Identify which cell holds the provided text, then report its (x, y) central coordinate. 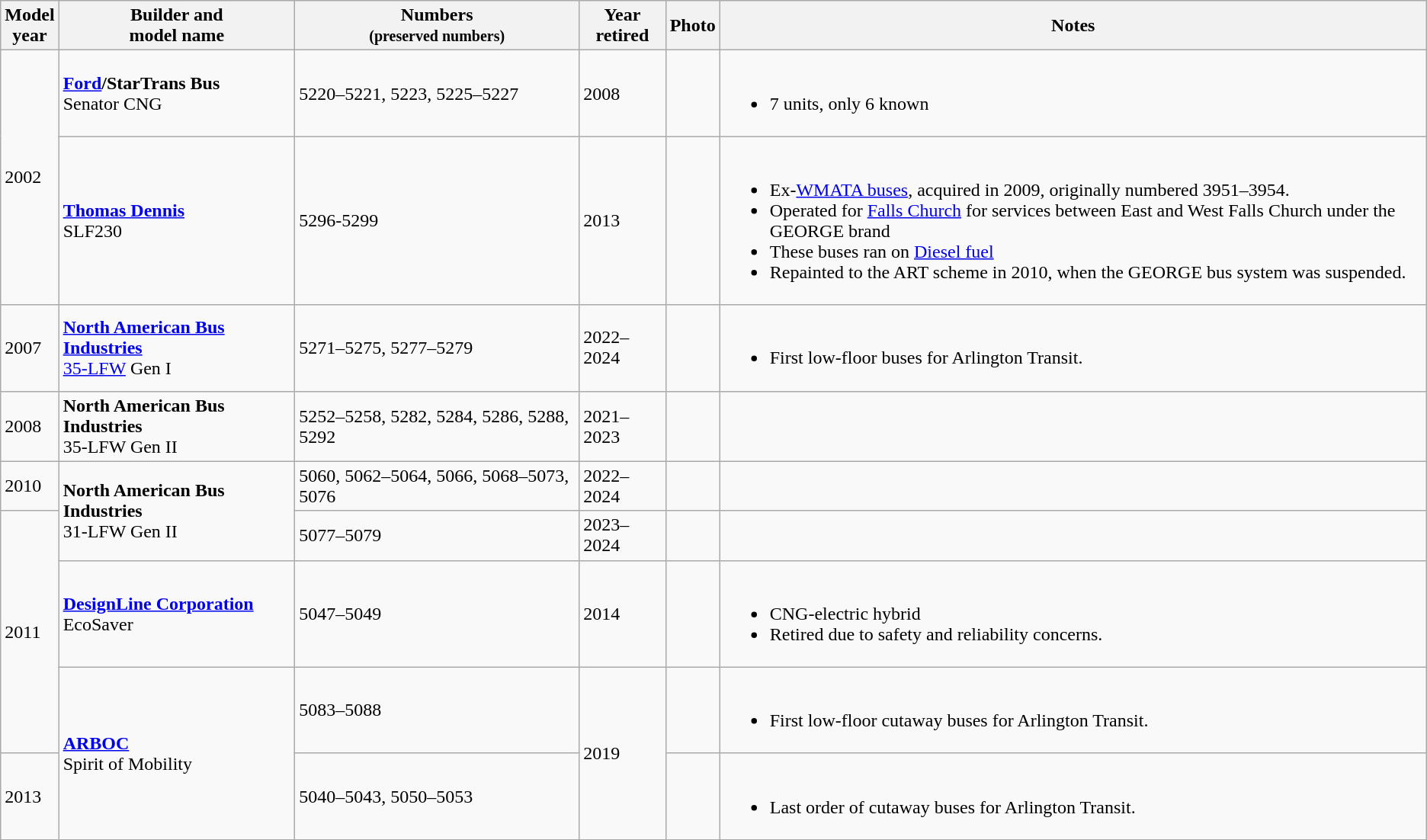
7 units, only 6 known (1073, 93)
5271–5275, 5277–5279 (438, 348)
2014 (622, 614)
ARBOCSpirit of Mobility (177, 753)
2019 (622, 753)
North American Bus Industries35-LFW Gen I (177, 348)
2021–2023 (622, 426)
First low-floor cutaway buses for Arlington Transit. (1073, 710)
2002 (30, 178)
5296-5299 (438, 221)
5220–5221, 5223, 5225–5227 (438, 93)
2007 (30, 348)
Notes (1073, 26)
5083–5088 (438, 710)
Numbers(preserved numbers) (438, 26)
2023–2024 (622, 535)
Ford/StarTrans BusSenator CNG (177, 93)
2011 (30, 632)
5047–5049 (438, 614)
DesignLine CorporationEcoSaver (177, 614)
Yearretired (622, 26)
5252–5258, 5282, 5284, 5286, 5288, 5292 (438, 426)
North American Bus Industries35-LFW Gen II (177, 426)
Builder andmodel name (177, 26)
Last order of cutaway buses for Arlington Transit. (1073, 796)
Modelyear (30, 26)
5060, 5062–5064, 5066, 5068–5073, 5076 (438, 486)
5077–5079 (438, 535)
First low-floor buses for Arlington Transit. (1073, 348)
CNG-electric hybridRetired due to safety and reliability concerns. (1073, 614)
5040–5043, 5050–5053 (438, 796)
Thomas DennisSLF230 (177, 221)
2010 (30, 486)
Photo (692, 26)
North American Bus Industries31-LFW Gen II (177, 511)
